Scan for the cell matching the given text and deliver its (x, y) coordinate at center. 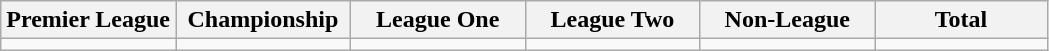
League Two (612, 20)
Total (962, 20)
League One (438, 20)
Premier League (88, 20)
Championship (264, 20)
Non-League (788, 20)
